For the text-containing cell, return its midpoint in (X, Y) coordinate format. 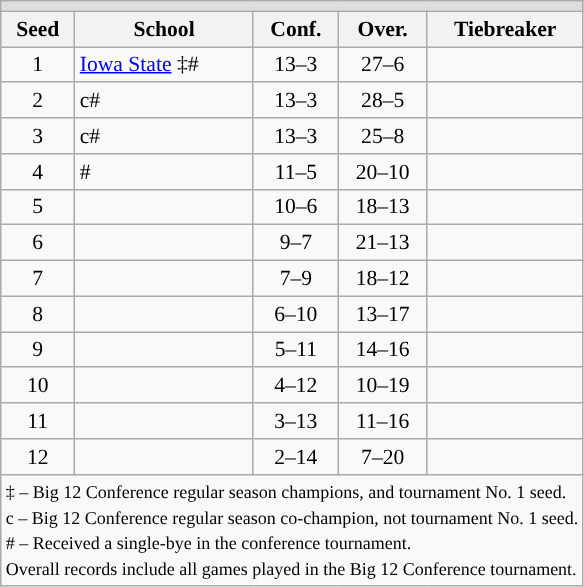
21–13 (382, 243)
11 (38, 421)
10–6 (296, 207)
Iowa State ‡# (164, 65)
10 (38, 386)
9 (38, 350)
1 (38, 65)
11–16 (382, 421)
10–19 (382, 386)
28–5 (382, 101)
Tiebreaker (505, 29)
4 (38, 172)
18–12 (382, 279)
9–7 (296, 243)
27–6 (382, 65)
3–13 (296, 421)
20–10 (382, 172)
Seed (38, 29)
Conf. (296, 29)
5 (38, 207)
2–14 (296, 457)
7 (38, 279)
6–10 (296, 314)
11–5 (296, 172)
4–12 (296, 386)
5–11 (296, 350)
18–13 (382, 207)
3 (38, 136)
2 (38, 101)
6 (38, 243)
25–8 (382, 136)
Over. (382, 29)
School (164, 29)
12 (38, 457)
7–9 (296, 279)
13–17 (382, 314)
# (164, 172)
7–20 (382, 457)
14–16 (382, 350)
8 (38, 314)
